Return the [x, y] coordinate for the center point of the cell that contains the specified text.  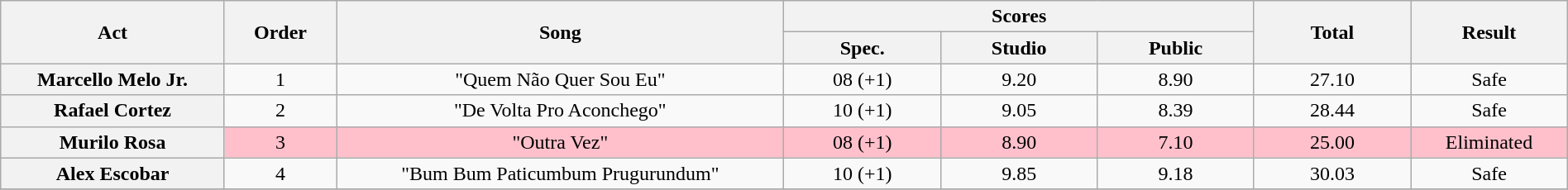
Song [561, 32]
8.39 [1176, 111]
Murilo Rosa [112, 142]
27.10 [1331, 79]
Total [1331, 32]
Public [1176, 48]
Act [112, 32]
9.20 [1019, 79]
"De Volta Pro Aconchego" [561, 111]
"Outra Vez" [561, 142]
28.44 [1331, 111]
9.18 [1176, 173]
"Quem Não Quer Sou Eu" [561, 79]
4 [280, 173]
Marcello Melo Jr. [112, 79]
Studio [1019, 48]
"Bum Bum Paticumbum Prugurundum" [561, 173]
2 [280, 111]
1 [280, 79]
Eliminated [1489, 142]
Rafael Cortez [112, 111]
Order [280, 32]
Spec. [862, 48]
9.85 [1019, 173]
Result [1489, 32]
Scores [1019, 17]
30.03 [1331, 173]
Alex Escobar [112, 173]
7.10 [1176, 142]
9.05 [1019, 111]
25.00 [1331, 142]
3 [280, 142]
